Locate the cell with the specified text and output its [X, Y] center coordinate. 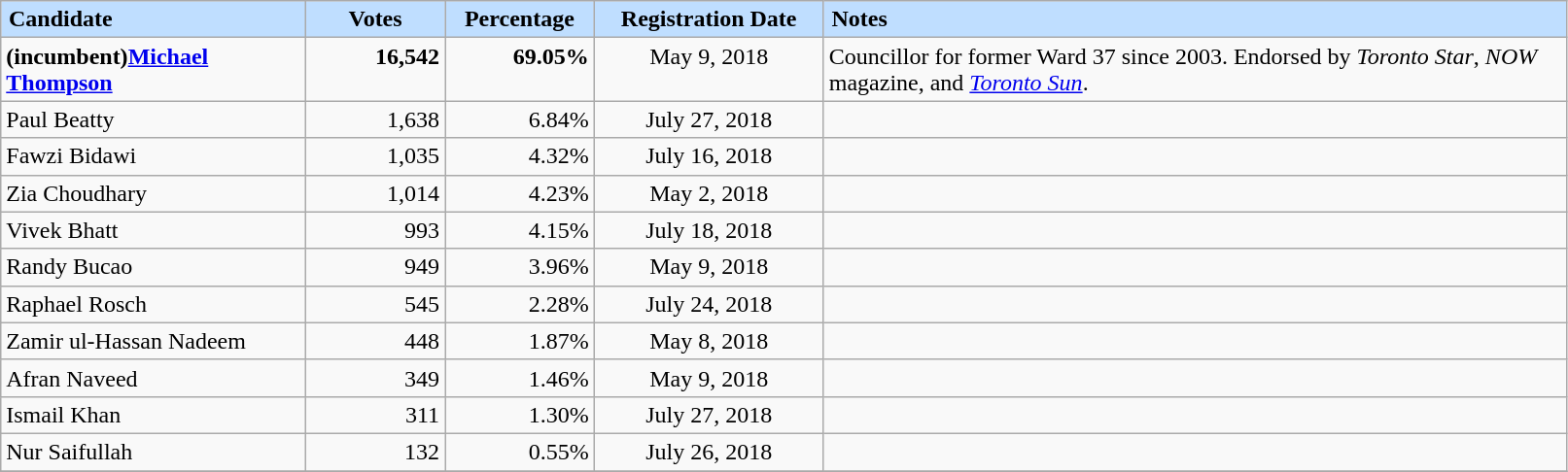
6.84% [520, 119]
Afran Naveed [154, 378]
349 [375, 378]
1,638 [375, 119]
1.30% [520, 415]
4.15% [520, 230]
4.32% [520, 156]
448 [375, 341]
July 24, 2018 [709, 304]
Registration Date [709, 19]
July 26, 2018 [709, 452]
Percentage [520, 19]
Raphael Rosch [154, 304]
Paul Beatty [154, 119]
132 [375, 452]
May 2, 2018 [709, 193]
16,542 [375, 70]
Fawzi Bidawi [154, 156]
Votes [375, 19]
1,014 [375, 193]
Zamir ul-Hassan Nadeem [154, 341]
Vivek Bhatt [154, 230]
545 [375, 304]
(incumbent)Michael Thompson [154, 70]
2.28% [520, 304]
4.23% [520, 193]
993 [375, 230]
1,035 [375, 156]
3.96% [520, 267]
Candidate [154, 19]
69.05% [520, 70]
Ismail Khan [154, 415]
1.46% [520, 378]
Randy Bucao [154, 267]
949 [375, 267]
Zia Choudhary [154, 193]
Notes [1195, 19]
July 16, 2018 [709, 156]
311 [375, 415]
0.55% [520, 452]
July 18, 2018 [709, 230]
1.87% [520, 341]
May 8, 2018 [709, 341]
Councillor for former Ward 37 since 2003. Endorsed by Toronto Star, NOW magazine, and Toronto Sun. [1195, 70]
Nur Saifullah [154, 452]
